Return the (X, Y) coordinate for the center point of the cell that contains the specified text.  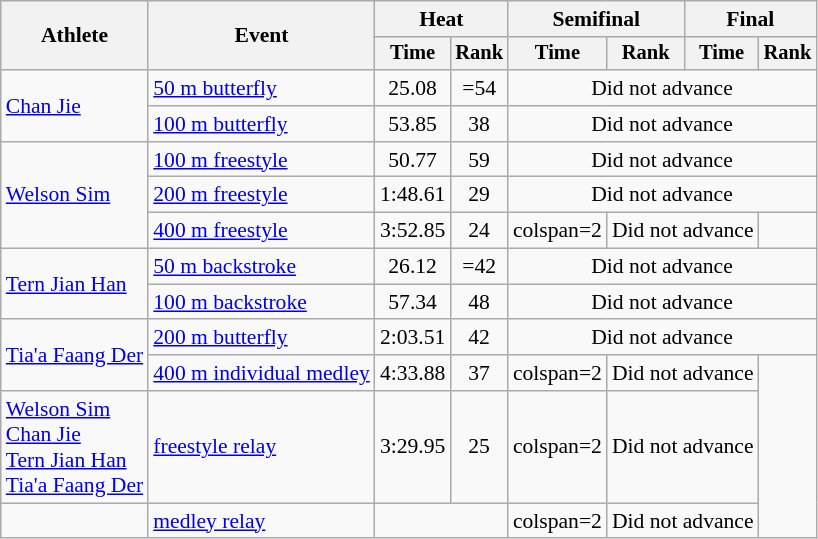
50 m backstroke (262, 267)
Final (751, 19)
38 (479, 124)
Welson SimChan JieTern Jian HanTia'a Faang Der (75, 447)
37 (479, 373)
57.34 (412, 302)
1:48.61 (412, 195)
100 m freestyle (262, 160)
2:03.51 (412, 338)
100 m backstroke (262, 302)
100 m butterfly (262, 124)
200 m freestyle (262, 195)
Heat (442, 19)
Tia'a Faang Der (75, 356)
Semifinal (596, 19)
25 (479, 447)
=54 (479, 88)
=42 (479, 267)
4:33.88 (412, 373)
Athlete (75, 36)
25.08 (412, 88)
3:52.85 (412, 231)
freestyle relay (262, 447)
400 m individual medley (262, 373)
24 (479, 231)
50 m butterfly (262, 88)
3:29.95 (412, 447)
400 m freestyle (262, 231)
29 (479, 195)
50.77 (412, 160)
200 m butterfly (262, 338)
Chan Jie (75, 106)
Welson Sim (75, 196)
Event (262, 36)
Tern Jian Han (75, 284)
59 (479, 160)
26.12 (412, 267)
medley relay (262, 521)
48 (479, 302)
42 (479, 338)
53.85 (412, 124)
